Extract the [X, Y] coordinate from the center of the cell holding the provided text.  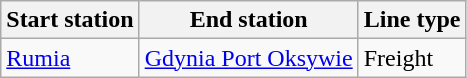
Freight [412, 58]
Line type [412, 20]
End station [248, 20]
Start station [70, 20]
Gdynia Port Oksywie [248, 58]
Rumia [70, 58]
